For the text-containing cell, return its midpoint in (X, Y) coordinate format. 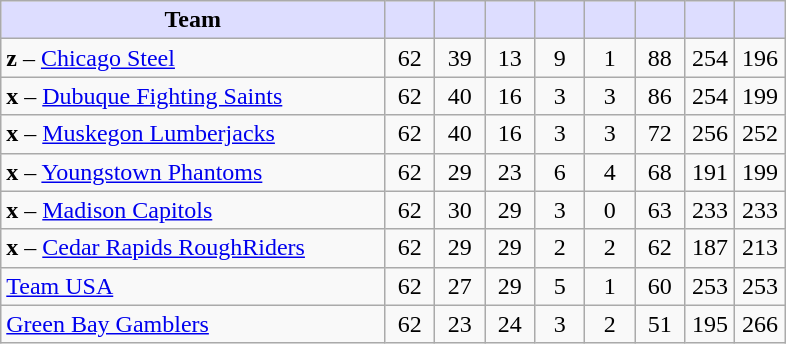
9 (560, 58)
Green Bay Gamblers (193, 324)
x – Dubuque Fighting Saints (193, 96)
x – Cedar Rapids RoughRiders (193, 248)
196 (760, 58)
6 (560, 172)
x – Madison Capitols (193, 210)
4 (610, 172)
191 (710, 172)
256 (710, 134)
72 (660, 134)
213 (760, 248)
63 (660, 210)
187 (710, 248)
13 (510, 58)
60 (660, 286)
x – Muskegon Lumberjacks (193, 134)
88 (660, 58)
39 (460, 58)
5 (560, 286)
27 (460, 286)
Team (193, 20)
86 (660, 96)
24 (510, 324)
51 (660, 324)
z – Chicago Steel (193, 58)
x – Youngstown Phantoms (193, 172)
266 (760, 324)
68 (660, 172)
0 (610, 210)
30 (460, 210)
Team USA (193, 286)
195 (710, 324)
252 (760, 134)
